Determine the (X, Y) coordinate at the center of the cell enclosing the given text.  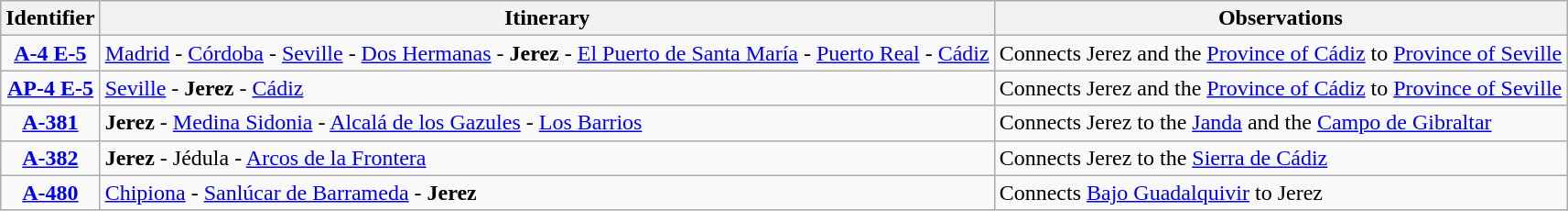
A-382 (50, 158)
A-480 (50, 193)
Connects Jerez to the Janda and the Campo de Gibraltar (1281, 123)
Jerez - Medina Sidonia - Alcalá de los Gazules - Los Barrios (547, 123)
Chipiona - Sanlúcar de Barrameda - Jerez (547, 193)
Connects Jerez to the Sierra de Cádiz (1281, 158)
Observations (1281, 18)
Seville - Jerez - Cádiz (547, 88)
Madrid - Córdoba - Seville - Dos Hermanas - Jerez - El Puerto de Santa María - Puerto Real - Cádiz (547, 53)
Connects Bajo Guadalquivir to Jerez (1281, 193)
Itinerary (547, 18)
A-381 (50, 123)
Jerez - Jédula - Arcos de la Frontera (547, 158)
AP-4 E-5 (50, 88)
Identifier (50, 18)
A-4 E-5 (50, 53)
